Locate the cell with the specified text and output its [x, y] center coordinate. 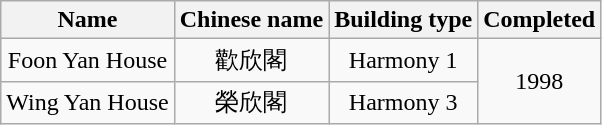
歡欣閣 [251, 60]
Chinese name [251, 20]
Foon Yan House [88, 60]
1998 [540, 82]
榮欣閣 [251, 102]
Completed [540, 20]
Name [88, 20]
Building type [404, 20]
Harmony 1 [404, 60]
Harmony 3 [404, 102]
Wing Yan House [88, 102]
